Locate the cell with the specified text and output its (x, y) center coordinate. 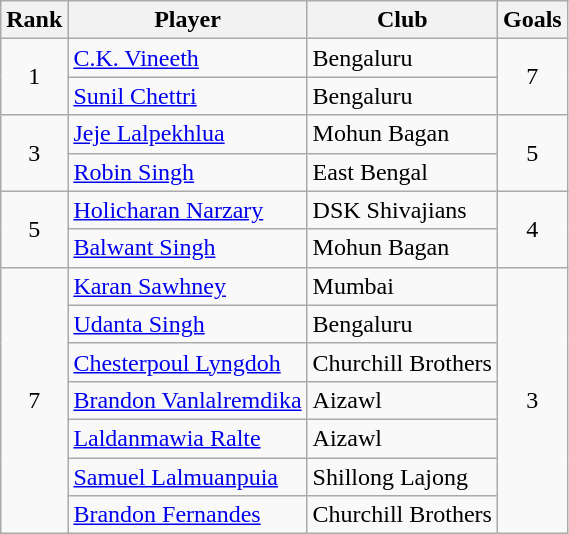
Sunil Chettri (188, 96)
Chesterpoul Lyngdoh (188, 362)
Brandon Fernandes (188, 515)
Rank (34, 20)
Brandon Vanlalremdika (188, 400)
Robin Singh (188, 172)
Mumbai (402, 286)
Goals (532, 20)
Jeje Lalpekhlua (188, 134)
C.K. Vineeth (188, 58)
Karan Sawhney (188, 286)
4 (532, 229)
Club (402, 20)
Samuel Lalmuanpuia (188, 477)
Balwant Singh (188, 248)
1 (34, 77)
Shillong Lajong (402, 477)
Holicharan Narzary (188, 210)
East Bengal (402, 172)
Laldanmawia Ralte (188, 438)
Player (188, 20)
DSK Shivajians (402, 210)
Udanta Singh (188, 324)
